Determine the [x, y] coordinate at the center of the cell enclosing the given text.  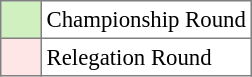
Championship Round [146, 20]
Relegation Round [146, 57]
